Find where the given text appears and provide that cell's center as [x, y] coordinate. 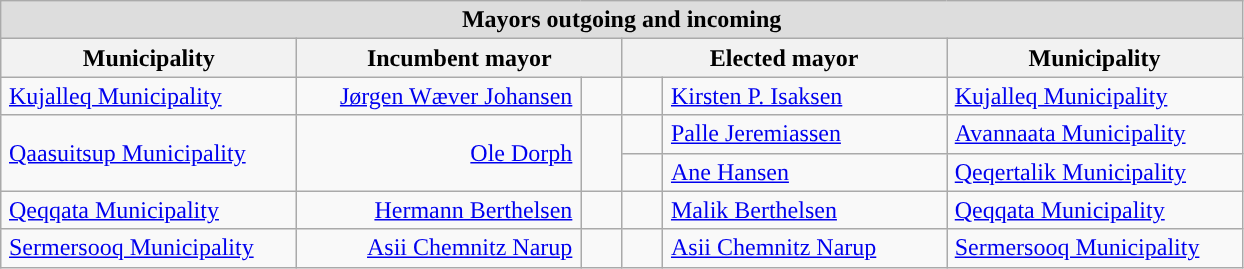
Hermann Berthelsen [439, 210]
Mayors outgoing and incoming [622, 20]
Qaasuitsup Municipality [149, 153]
Avannaata Municipality [1094, 134]
Ane Hansen [805, 172]
Palle Jeremiassen [805, 134]
Ole Dorph [439, 153]
Malik Berthelsen [805, 210]
Kirsten P. Isaksen [805, 96]
Elected mayor [784, 58]
Jørgen Wæver Johansen [439, 96]
Incumbent mayor [460, 58]
Qeqertalik Municipality [1094, 172]
